Capture the cell that displays the provided text and extract its (X, Y) central coordinate. 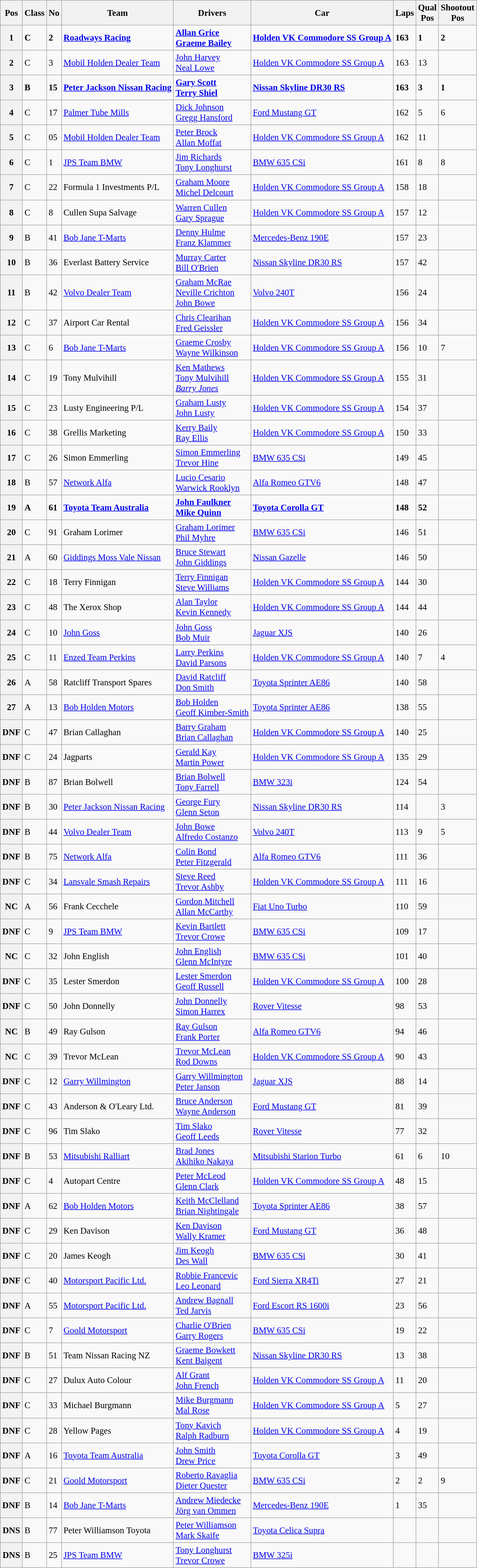
John English Glenn McIntyre (212, 957)
Tony Mulvihill (117, 378)
John Faulkner Mike Quinn (212, 507)
Giddings Moss Vale Nissan (117, 558)
No (54, 13)
135 (404, 757)
161 (404, 162)
31 (428, 378)
Lucio Cesario Warwick Rooklyn (212, 483)
Ray Gulson (117, 1032)
110 (404, 907)
81 (404, 1106)
Ford Sierra XR4Ti (322, 1281)
Trevor McLean Rod Downs (212, 1056)
Alf Grant John French (212, 1381)
John Goss Bob Muir (212, 632)
Terry Finnigan (117, 582)
88 (404, 1081)
Everlast Battery Service (117, 263)
45 (428, 458)
Gerald Kay Martin Power (212, 757)
Roadways Racing (117, 38)
Cullen Supa Salvage (117, 212)
96 (54, 1131)
Graeme Bowkett Kent Baigent (212, 1355)
Fiat Uno Turbo (322, 907)
Graham Moore Michel Delcourt (212, 188)
Tim Slako (117, 1131)
Graham Lorimer Phil Myhre (212, 533)
Bob Holden Geoff Kimber-Smith (212, 707)
Steve Reed Trevor Ashby (212, 882)
Car (322, 13)
Ray Gulson Frank Porter (212, 1032)
Robbie Francevic Leo Leonard (212, 1281)
Charlie O'Brien Garry Rogers (212, 1331)
52 (428, 507)
124 (404, 782)
Mike Burgmann Mal Rose (212, 1405)
Gordon Mitchell Allan McCarthy (212, 907)
60 (54, 558)
Dulux Auto Colour (117, 1381)
Graham McRae Neville Crichton John Bowe (212, 292)
114 (404, 807)
Lester Smerdon (117, 981)
Graham Lusty John Lusty (212, 408)
Simon Emmerling Trevor Hine (212, 458)
05 (54, 137)
Frank Cecchele (117, 907)
Tim Slako Geoff Leeds (212, 1131)
Ford Escort RS 1600i (322, 1306)
Denny Hulme Franz Klammer (212, 237)
154 (404, 408)
Ken Davison (117, 1231)
Airport Car Rental (117, 323)
Jim Keogh Des Wall (212, 1256)
Warren Cullen Gary Sprague (212, 212)
Anderson & O'Leary Ltd. (117, 1106)
101 (404, 957)
Alan Taylor Kevin Kennedy (212, 608)
87 (54, 782)
Trevor McLean (117, 1056)
98 (404, 1006)
Barry Graham Brian Callaghan (212, 732)
David Ratcliff Don Smith (212, 682)
Peter Williamson Mark Skaife (212, 1531)
46 (428, 1032)
John Bowe Alfredo Costanzo (212, 832)
Lansvale Smash Repairs (117, 882)
Brian Callaghan (117, 732)
Dick Johnson Gregg Hansford (212, 113)
John Donnelly Simon Harrex (212, 1006)
Ratcliff Transport Spares (117, 682)
155 (404, 378)
ShootoutPos (458, 13)
Nissan Gazelle (322, 558)
Michael Burgmann (117, 1405)
Garry Willmington (117, 1081)
John English (117, 957)
Graham Lorimer (117, 533)
John Smith Drew Price (212, 1456)
54 (428, 782)
109 (404, 931)
100 (404, 981)
Peter McLeod Glenn Clark (212, 1181)
James Keogh (117, 1256)
Pos (12, 13)
Drivers (212, 13)
Kerry Baily Ray Ellis (212, 432)
Team Nissan Racing NZ (117, 1355)
90 (404, 1056)
Bruce Stewart John Giddings (212, 558)
John Donnelly (117, 1006)
Allan Grice Graeme Bailey (212, 38)
Peter Williamson Toyota (117, 1531)
Jagparts (117, 757)
59 (428, 907)
Grellis Marketing (117, 432)
Bruce Anderson Wayne Anderson (212, 1106)
62 (54, 1206)
BMW 323i (322, 782)
Brad Jones Akihiko Nakaya (212, 1156)
Palmer Tube Mills (117, 113)
75 (54, 857)
Formula 1 Investments P/L (117, 188)
Brian Bolwell (117, 782)
Tony Longhurst Trevor Crowe (212, 1555)
Keith McClelland Brian Nightingale (212, 1206)
Roberto Ravaglia Dieter Quester (212, 1480)
Jim Richards Tony Longhurst (212, 162)
138 (404, 707)
Gary Scott Terry Shiel (212, 88)
Andrew Miedecke Jörg van Ommen (212, 1505)
John Harvey Neal Lowe (212, 63)
John Goss (117, 632)
Graeme Crosby Wayne Wilkinson (212, 348)
Mitsubishi Ralliart (117, 1156)
Enzed Team Perkins (117, 657)
BMW 325i (322, 1555)
Garry Willmington Peter Janson (212, 1081)
Larry Perkins David Parsons (212, 657)
Simon Emmerling (117, 458)
94 (404, 1032)
Terry Finnigan Steve Williams (212, 582)
Lusty Engineering P/L (117, 408)
Mitsubishi Starion Turbo (322, 1156)
The Xerox Shop (117, 608)
Toyota Celica Supra (322, 1531)
Kevin Bartlett Trevor Crowe (212, 931)
Tony Kavich Ralph Radburn (212, 1430)
Autopart Centre (117, 1181)
Murray Carter Bill O'Brien (212, 263)
Lester Smerdon Geoff Russell (212, 981)
Team (117, 13)
91 (54, 533)
Peter Brock Allan Moffat (212, 137)
113 (404, 832)
George Fury Glenn Seton (212, 807)
Andrew Bagnall Ted Jarvis (212, 1306)
Chris Clearihan Fred Geissler (212, 323)
150 (404, 432)
158 (404, 188)
Class (35, 13)
Colin Bond Peter Fitzgerald (212, 857)
Laps (404, 13)
Ken Mathews Tony Mulvihill Barry Jones (212, 378)
Yellow Pages (117, 1430)
QualPos (428, 13)
Ken Davison Wally Kramer (212, 1231)
149 (404, 458)
Brian Bolwell Tony Farrell (212, 782)
